Return the [x, y] coordinate for the center point of the cell that contains the specified text.  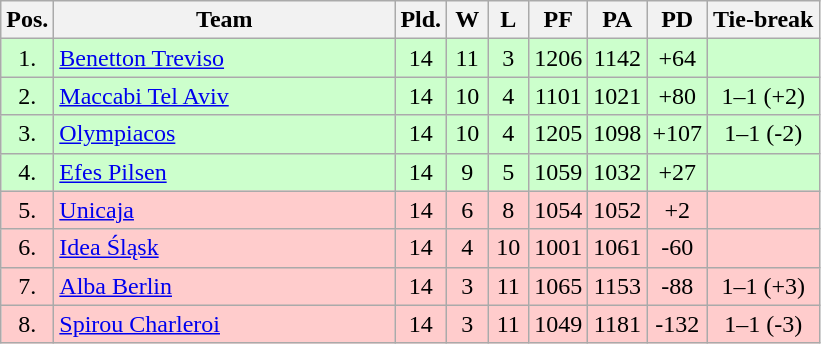
1054 [558, 210]
7. [28, 286]
-88 [678, 286]
1052 [618, 210]
2. [28, 96]
Benetton Treviso [224, 58]
Maccabi Tel Aviv [224, 96]
W [468, 20]
1065 [558, 286]
1021 [618, 96]
Tie-break [763, 20]
-132 [678, 324]
PA [618, 20]
1181 [618, 324]
4. [28, 172]
Team [224, 20]
Pld. [421, 20]
Efes Pilsen [224, 172]
1059 [558, 172]
1205 [558, 134]
1–1 (+3) [763, 286]
+107 [678, 134]
Olympiacos [224, 134]
8. [28, 324]
+2 [678, 210]
1153 [618, 286]
1061 [618, 248]
8 [508, 210]
5. [28, 210]
1–1 (-2) [763, 134]
1–1 (+2) [763, 96]
+80 [678, 96]
1–1 (-3) [763, 324]
1049 [558, 324]
1206 [558, 58]
5 [508, 172]
Pos. [28, 20]
1098 [618, 134]
6. [28, 248]
1. [28, 58]
Idea Śląsk [224, 248]
9 [468, 172]
Unicaja [224, 210]
-60 [678, 248]
3. [28, 134]
6 [468, 210]
Alba Berlin [224, 286]
1142 [618, 58]
+64 [678, 58]
Spirou Charleroi [224, 324]
1101 [558, 96]
L [508, 20]
1032 [618, 172]
1001 [558, 248]
+27 [678, 172]
PF [558, 20]
PD [678, 20]
